Determine the [X, Y] coordinate at the center of the cell enclosing the given text.  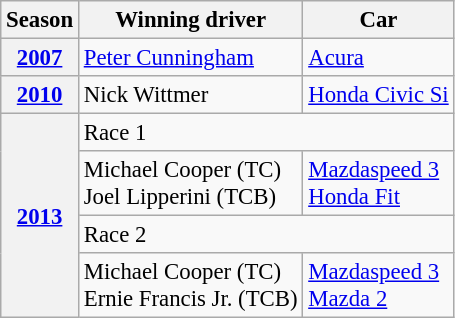
Winning driver [190, 20]
2013 [40, 216]
Mazdaspeed 3Honda Fit [378, 184]
Michael Cooper (TC) Joel Lipperini (TCB) [190, 184]
2010 [40, 95]
Nick Wittmer [190, 95]
Race 1 [266, 133]
Race 2 [266, 235]
Honda Civic Si [378, 95]
2007 [40, 58]
Car [378, 20]
Peter Cunningham [190, 58]
Season [40, 20]
Acura [378, 58]
